From the cell containing the given text, extract its center point as (x, y) coordinate. 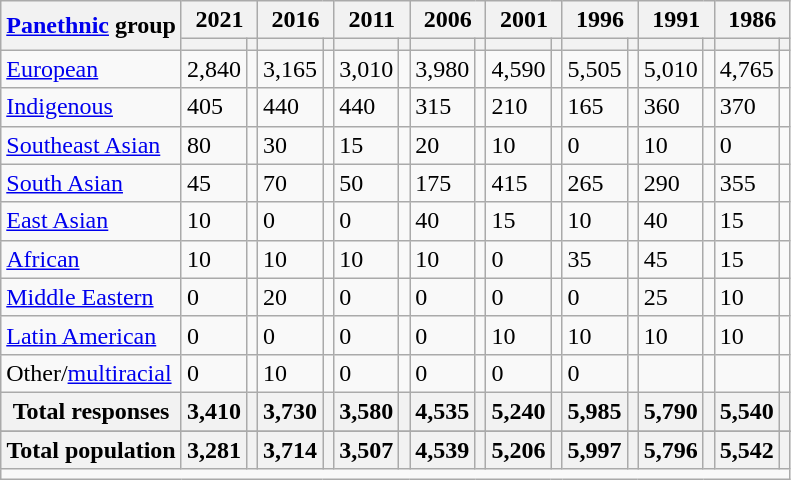
2001 (524, 20)
25 (670, 297)
35 (594, 259)
70 (290, 183)
405 (214, 107)
175 (442, 183)
South Asian (92, 183)
3,165 (290, 69)
Total population (92, 449)
4,590 (518, 69)
Middle Eastern (92, 297)
1996 (600, 20)
210 (518, 107)
165 (594, 107)
3,010 (366, 69)
5,240 (518, 411)
2021 (219, 20)
African (92, 259)
5,790 (670, 411)
30 (290, 145)
5,796 (670, 449)
4,765 (746, 69)
5,206 (518, 449)
2016 (296, 20)
5,540 (746, 411)
370 (746, 107)
Panethnic group (92, 26)
5,985 (594, 411)
1986 (752, 20)
3,507 (366, 449)
4,535 (442, 411)
3,730 (290, 411)
80 (214, 145)
Total responses (92, 411)
European (92, 69)
50 (366, 183)
3,580 (366, 411)
265 (594, 183)
East Asian (92, 221)
360 (670, 107)
1991 (676, 20)
2006 (448, 20)
5,010 (670, 69)
4,539 (442, 449)
415 (518, 183)
5,997 (594, 449)
290 (670, 183)
Latin American (92, 335)
315 (442, 107)
2,840 (214, 69)
355 (746, 183)
Southeast Asian (92, 145)
Other/multiracial (92, 373)
3,281 (214, 449)
3,714 (290, 449)
2011 (372, 20)
3,410 (214, 411)
5,505 (594, 69)
Indigenous (92, 107)
3,980 (442, 69)
5,542 (746, 449)
